From the cell containing the given text, extract its center point as [x, y] coordinate. 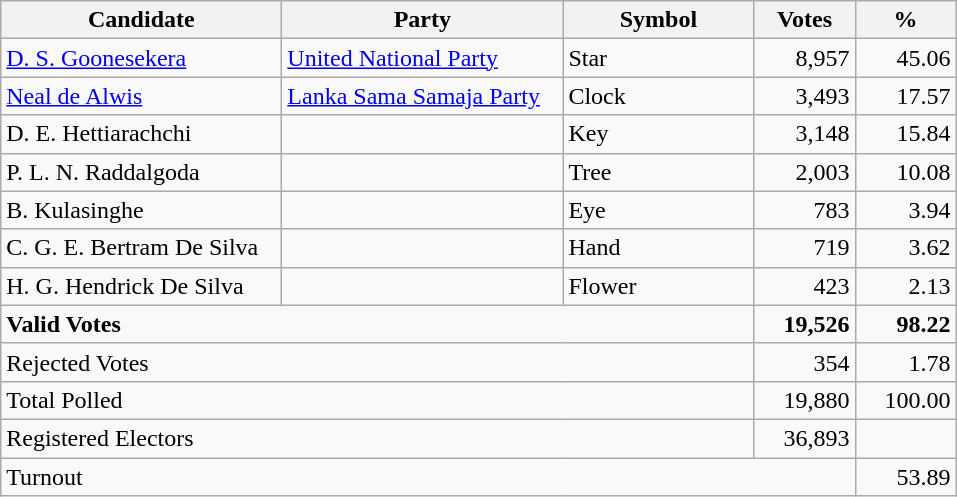
C. G. E. Bertram De Silva [142, 248]
3,493 [804, 96]
3.62 [906, 248]
100.00 [906, 400]
Valid Votes [378, 324]
45.06 [906, 58]
% [906, 20]
10.08 [906, 172]
354 [804, 362]
Star [658, 58]
19,526 [804, 324]
Total Polled [378, 400]
19,880 [804, 400]
8,957 [804, 58]
D. S. Goonesekera [142, 58]
98.22 [906, 324]
Turnout [428, 477]
53.89 [906, 477]
Lanka Sama Samaja Party [422, 96]
Candidate [142, 20]
D. E. Hettiarachchi [142, 134]
Registered Electors [378, 438]
17.57 [906, 96]
3.94 [906, 210]
P. L. N. Raddalgoda [142, 172]
Clock [658, 96]
3,148 [804, 134]
United National Party [422, 58]
1.78 [906, 362]
Flower [658, 286]
Votes [804, 20]
Tree [658, 172]
B. Kulasinghe [142, 210]
15.84 [906, 134]
2,003 [804, 172]
Party [422, 20]
Hand [658, 248]
Neal de Alwis [142, 96]
423 [804, 286]
Rejected Votes [378, 362]
Symbol [658, 20]
Key [658, 134]
719 [804, 248]
783 [804, 210]
36,893 [804, 438]
2.13 [906, 286]
Eye [658, 210]
H. G. Hendrick De Silva [142, 286]
